Capture the cell that displays the provided text and extract its (x, y) central coordinate. 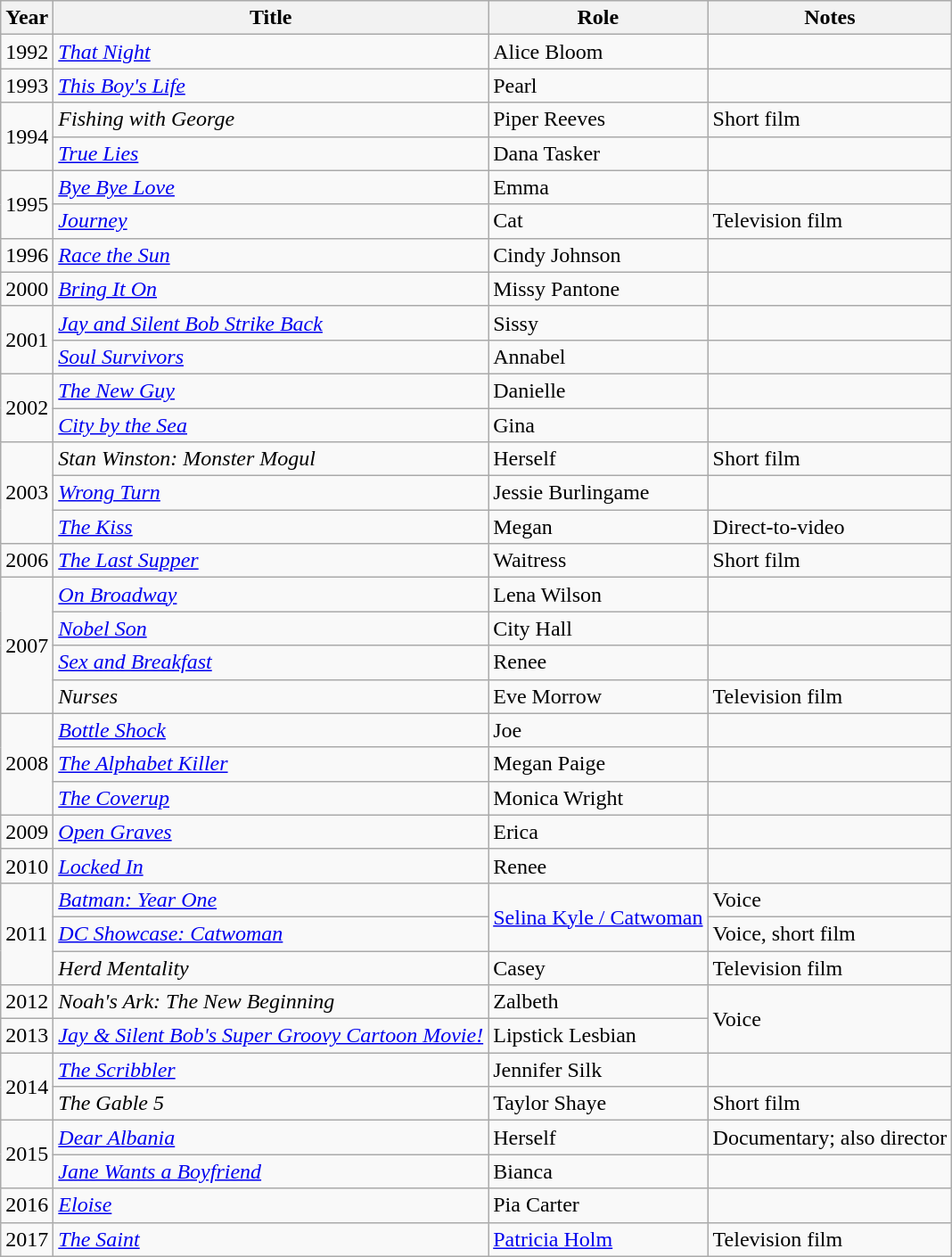
Joe (598, 730)
Jennifer Silk (598, 1070)
Piper Reeves (598, 119)
Journey (271, 221)
Waitress (598, 561)
The Scribbler (271, 1070)
Pia Carter (598, 1205)
DC Showcase: Catwoman (271, 933)
Race the Sun (271, 255)
Zalbeth (598, 1002)
Nobel Son (271, 628)
1993 (27, 86)
Jane Wants a Boyfriend (271, 1171)
2009 (27, 832)
2014 (27, 1087)
Cat (598, 221)
Erica (598, 832)
Taylor Shaye (598, 1104)
Direct-to-video (830, 527)
1995 (27, 204)
Locked In (271, 866)
Batman: Year One (271, 900)
Sissy (598, 323)
Selina Kyle / Catwoman (598, 916)
City by the Sea (271, 425)
Patricia Holm (598, 1239)
The Coverup (271, 798)
Fishing with George (271, 119)
2008 (27, 764)
Dear Albania (271, 1138)
Annabel (598, 357)
Pearl (598, 86)
The Kiss (271, 527)
This Boy's Life (271, 86)
Casey (598, 967)
That Night (271, 52)
1994 (27, 136)
Notes (830, 18)
Monica Wright (598, 798)
Alice Bloom (598, 52)
2002 (27, 407)
Wrong Turn (271, 493)
1992 (27, 52)
Documentary; also director (830, 1138)
The Gable 5 (271, 1104)
2015 (27, 1154)
Megan Paige (598, 764)
Open Graves (271, 832)
Stan Winston: Monster Mogul (271, 459)
Lena Wilson (598, 595)
Sex and Breakfast (271, 662)
True Lies (271, 153)
2010 (27, 866)
The Last Supper (271, 561)
The New Guy (271, 390)
2013 (27, 1036)
Role (598, 18)
Nurses (271, 696)
City Hall (598, 628)
2001 (27, 340)
Title (271, 18)
2000 (27, 289)
2011 (27, 933)
Noah's Ark: The New Beginning (271, 1002)
Emma (598, 187)
Jay and Silent Bob Strike Back (271, 323)
2016 (27, 1205)
2003 (27, 493)
2012 (27, 1002)
Bye Bye Love (271, 187)
On Broadway (271, 595)
Cindy Johnson (598, 255)
Lipstick Lesbian (598, 1036)
Eve Morrow (598, 696)
Bring It On (271, 289)
Soul Survivors (271, 357)
Danielle (598, 390)
Bottle Shock (271, 730)
2006 (27, 561)
Year (27, 18)
Herd Mentality (271, 967)
Megan (598, 527)
Jessie Burlingame (598, 493)
Bianca (598, 1171)
2007 (27, 645)
Dana Tasker (598, 153)
The Alphabet Killer (271, 764)
Jay & Silent Bob's Super Groovy Cartoon Movie! (271, 1036)
Eloise (271, 1205)
2017 (27, 1239)
Gina (598, 425)
1996 (27, 255)
Missy Pantone (598, 289)
The Saint (271, 1239)
Voice, short film (830, 933)
